Find where the given text appears and provide that cell's center as (X, Y) coordinate. 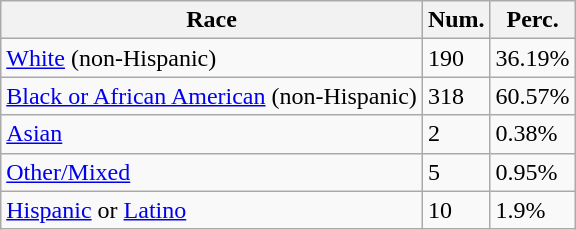
60.57% (532, 96)
0.38% (532, 134)
Other/Mixed (212, 172)
Perc. (532, 20)
10 (456, 210)
White (non-Hispanic) (212, 58)
Race (212, 20)
318 (456, 96)
Hispanic or Latino (212, 210)
36.19% (532, 58)
1.9% (532, 210)
5 (456, 172)
2 (456, 134)
Asian (212, 134)
190 (456, 58)
Black or African American (non-Hispanic) (212, 96)
Num. (456, 20)
0.95% (532, 172)
